Capture the cell that displays the provided text and extract its (X, Y) central coordinate. 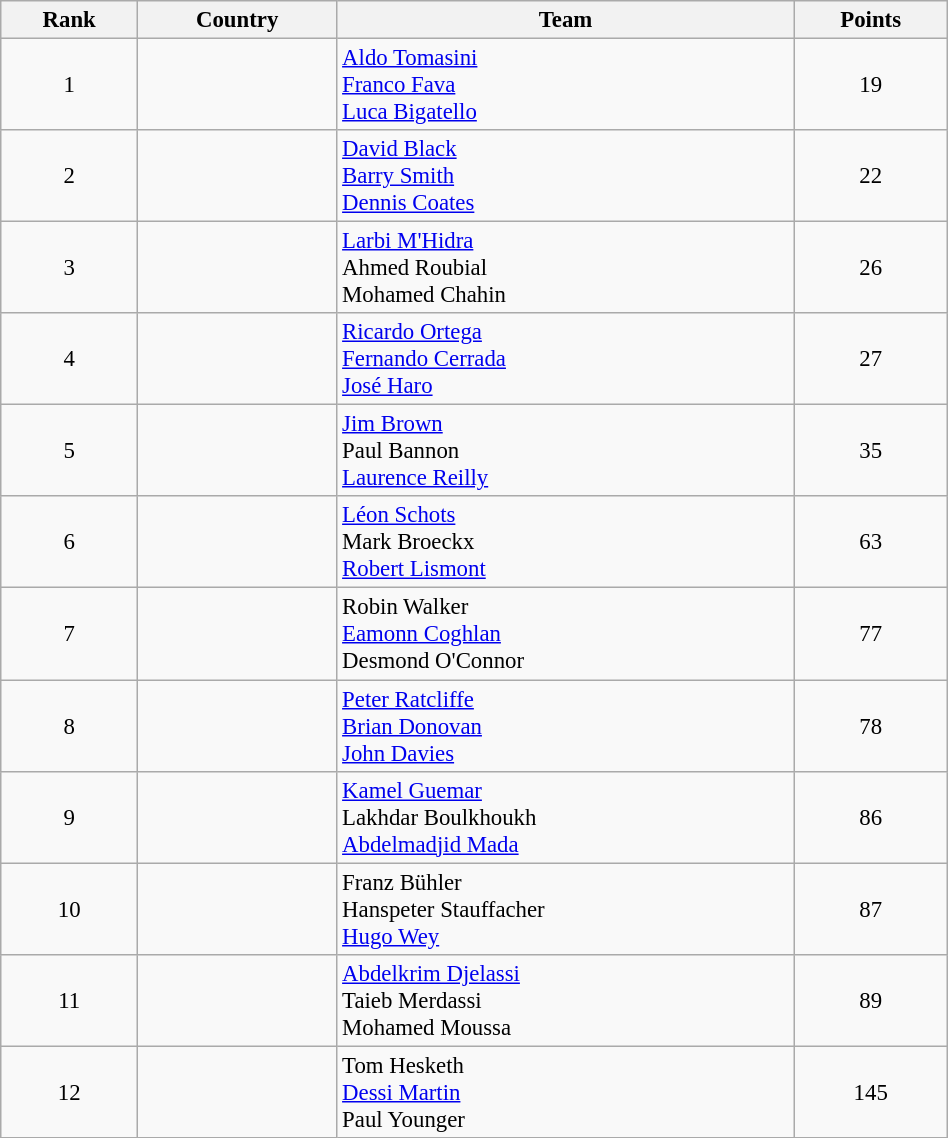
Léon SchotsMark BroeckxRobert Lismont (566, 542)
77 (870, 634)
Team (566, 20)
87 (870, 909)
22 (870, 176)
9 (70, 817)
Abdelkrim DjelassiTaieb MerdassiMohamed Moussa (566, 1000)
78 (870, 726)
63 (870, 542)
Tom HeskethDessi MartinPaul Younger (566, 1092)
Points (870, 20)
Country (238, 20)
Robin WalkerEamonn CoghlanDesmond O'Connor (566, 634)
Larbi M'HidraAhmed RoubialMohamed Chahin (566, 268)
145 (870, 1092)
8 (70, 726)
7 (70, 634)
6 (70, 542)
Peter RatcliffeBrian DonovanJohn Davies (566, 726)
35 (870, 451)
3 (70, 268)
Jim BrownPaul BannonLaurence Reilly (566, 451)
89 (870, 1000)
David BlackBarry SmithDennis Coates (566, 176)
10 (70, 909)
86 (870, 817)
11 (70, 1000)
4 (70, 359)
Franz BühlerHanspeter StauffacherHugo Wey (566, 909)
19 (870, 85)
27 (870, 359)
1 (70, 85)
Rank (70, 20)
Ricardo OrtegaFernando CerradaJosé Haro (566, 359)
2 (70, 176)
12 (70, 1092)
Kamel GuemarLakhdar BoulkhoukhAbdelmadjid Mada (566, 817)
5 (70, 451)
26 (870, 268)
Aldo TomasiniFranco FavaLuca Bigatello (566, 85)
